Find where the given text appears and provide that cell's center as (x, y) coordinate. 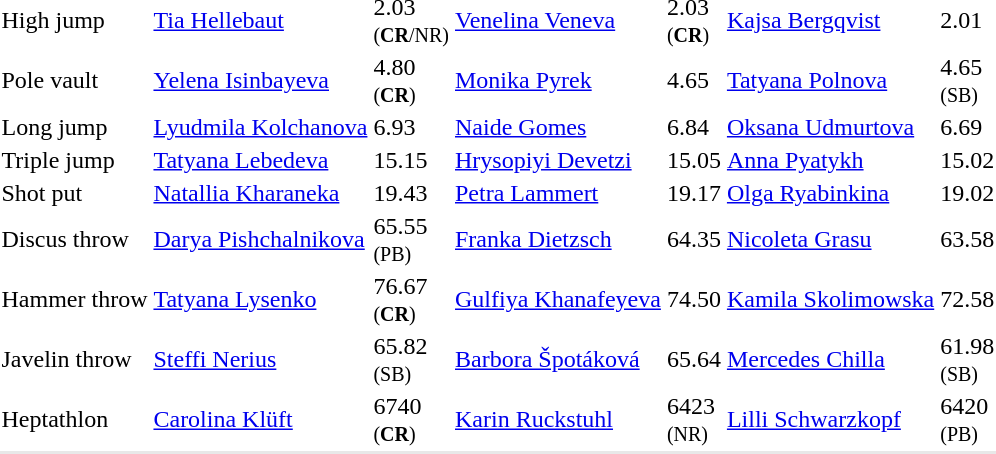
Heptathlon (74, 420)
Lyudmila Kolchanova (260, 127)
4.65 (694, 80)
Olga Ryabinkina (830, 193)
Natallia Kharaneka (260, 193)
Hrysopiyi Devetzi (558, 160)
Naide Gomes (558, 127)
6420(PB) (968, 420)
6740(CR) (412, 420)
4.65(SB) (968, 80)
Karin Ruckstuhl (558, 420)
Hammer throw (74, 300)
6.84 (694, 127)
76.67(CR) (412, 300)
Yelena Isinbayeva (260, 80)
Franka Dietzsch (558, 240)
Long jump (74, 127)
Nicoleta Grasu (830, 240)
65.82(SB) (412, 360)
15.05 (694, 160)
Tatyana Polnova (830, 80)
6.69 (968, 127)
Gulfiya Khanafeyeva (558, 300)
63.58 (968, 240)
Steffi Nerius (260, 360)
19.43 (412, 193)
72.58 (968, 300)
Triple jump (74, 160)
Tatyana Lysenko (260, 300)
15.02 (968, 160)
Javelin throw (74, 360)
64.35 (694, 240)
Oksana Udmurtova (830, 127)
Shot put (74, 193)
Barbora Špotáková (558, 360)
6.93 (412, 127)
Darya Pishchalnikova (260, 240)
Pole vault (74, 80)
Tatyana Lebedeva (260, 160)
15.15 (412, 160)
6423(NR) (694, 420)
61.98(SB) (968, 360)
Kamila Skolimowska (830, 300)
Monika Pyrek (558, 80)
Anna Pyatykh (830, 160)
Lilli Schwarzkopf (830, 420)
Petra Lammert (558, 193)
Carolina Klüft (260, 420)
65.64 (694, 360)
4.80(CR) (412, 80)
19.02 (968, 193)
Mercedes Chilla (830, 360)
74.50 (694, 300)
19.17 (694, 193)
65.55(PB) (412, 240)
Discus throw (74, 240)
